Determine the (x, y) coordinate at the center of the cell enclosing the given text.  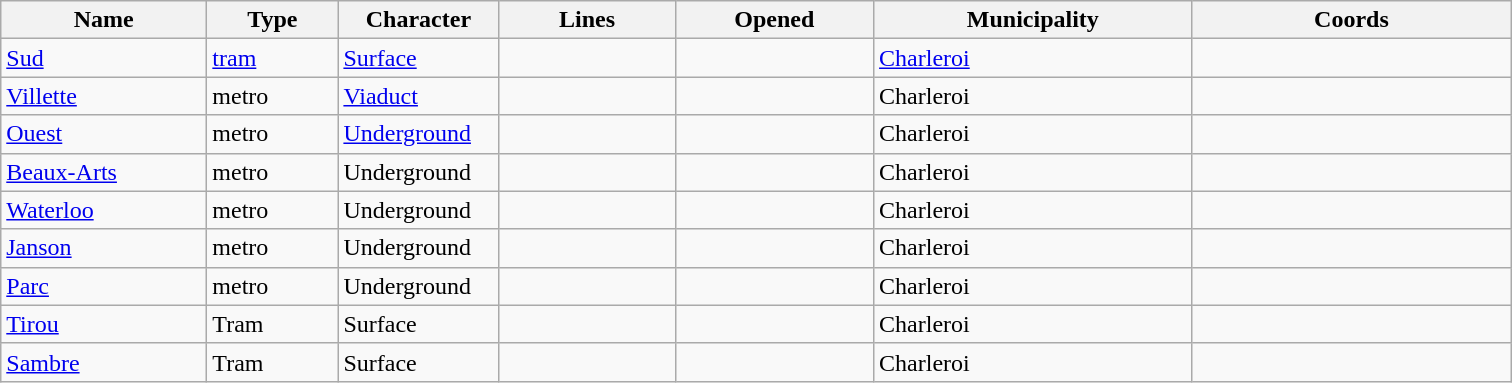
Lines (587, 20)
Opened (774, 20)
Waterloo (104, 210)
Sambre (104, 362)
Name (104, 20)
Parc (104, 286)
Municipality (1034, 20)
Viaduct (418, 96)
Beaux-Arts (104, 172)
tram (272, 58)
Ouest (104, 134)
Sud (104, 58)
Janson (104, 248)
Villette (104, 96)
Coords (1352, 20)
Character (418, 20)
Tirou (104, 324)
Type (272, 20)
